Detect which cell encompasses the target text, then output its (X, Y) center coordinate. 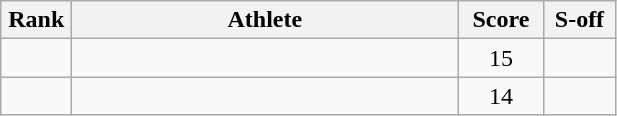
Score (501, 20)
15 (501, 58)
Athlete (265, 20)
14 (501, 96)
S-off (580, 20)
Rank (36, 20)
